Locate the cell with the specified text and output its (x, y) center coordinate. 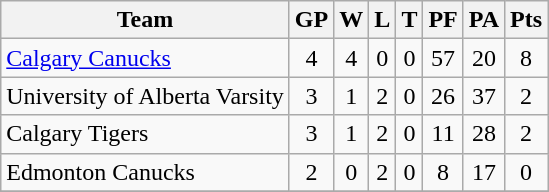
W (352, 20)
11 (443, 134)
L (382, 20)
Edmonton Canucks (146, 172)
University of Alberta Varsity (146, 96)
PA (484, 20)
26 (443, 96)
20 (484, 58)
57 (443, 58)
PF (443, 20)
Team (146, 20)
T (410, 20)
17 (484, 172)
Pts (526, 20)
GP (311, 20)
28 (484, 134)
Calgary Tigers (146, 134)
37 (484, 96)
Calgary Canucks (146, 58)
